Detect which cell encompasses the target text, then output its (X, Y) center coordinate. 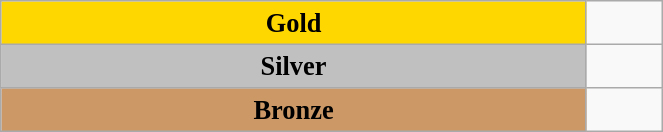
Gold (294, 22)
Bronze (294, 109)
Silver (294, 66)
